Scan for the cell matching the given text and deliver its [X, Y] coordinate at center. 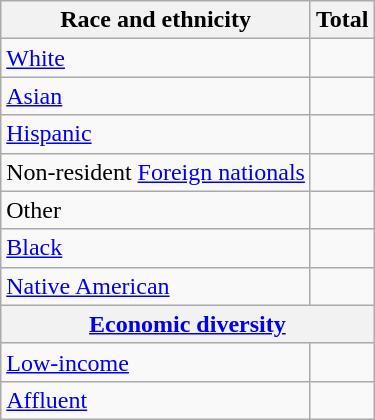
Asian [156, 96]
Low-income [156, 362]
Race and ethnicity [156, 20]
Other [156, 210]
Black [156, 248]
Hispanic [156, 134]
Economic diversity [188, 324]
Native American [156, 286]
White [156, 58]
Affluent [156, 400]
Total [342, 20]
Non-resident Foreign nationals [156, 172]
